Pinpoint the cell where the given text exists, returning its (X, Y) midpoint coordinate. 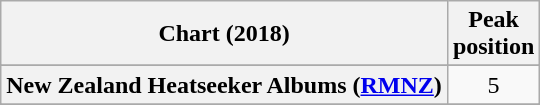
New Zealand Heatseeker Albums (RMNZ) (224, 85)
5 (493, 85)
Peakposition (493, 34)
Chart (2018) (224, 34)
